Pinpoint the cell where the given text exists, returning its (x, y) midpoint coordinate. 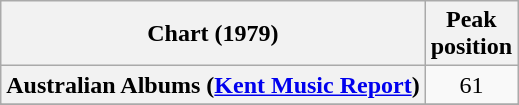
Chart (1979) (213, 34)
61 (471, 85)
Australian Albums (Kent Music Report) (213, 85)
Peakposition (471, 34)
